Locate the cell with the specified text and output its (x, y) center coordinate. 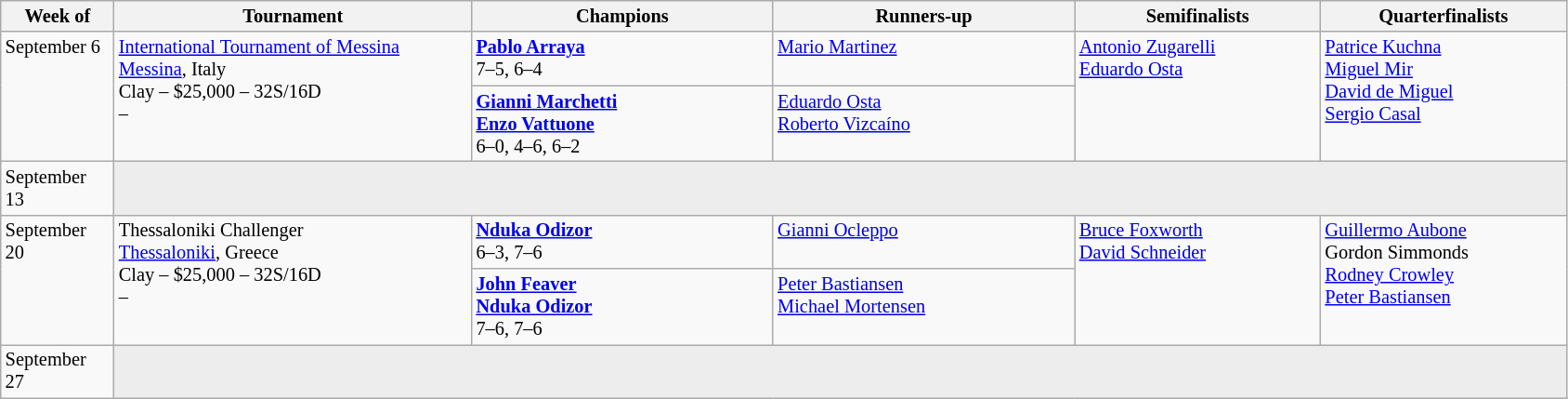
Nduka Odizor 6–3, 7–6 (622, 242)
Peter Bastiansen Michael Mortensen (923, 307)
International Tournament of Messina Messina, ItalyClay – $25,000 – 32S/16D – (294, 97)
September 27 (58, 371)
Gianni Marchetti Enzo Vattuone6–0, 4–6, 6–2 (622, 124)
Tournament (294, 16)
Bruce Foxworth David Schneider (1198, 279)
September 20 (58, 279)
September 13 (58, 188)
Mario Martinez (923, 59)
Week of (58, 16)
Gianni Ocleppo (923, 242)
Patrice Kuchna Miguel Mir David de Miguel Sergio Casal (1444, 97)
Champions (622, 16)
Eduardo Osta Roberto Vizcaíno (923, 124)
Semifinalists (1198, 16)
Quarterfinalists (1444, 16)
Antonio Zugarelli Eduardo Osta (1198, 97)
Guillermo Aubone Gordon Simmonds Rodney Crowley Peter Bastiansen (1444, 279)
Thessaloniki Challenger Thessaloniki, GreeceClay – $25,000 – 32S/16D – (294, 279)
John Feaver Nduka Odizor7–6, 7–6 (622, 307)
Runners-up (923, 16)
Pablo Arraya 7–5, 6–4 (622, 59)
September 6 (58, 97)
